Return the (X, Y) coordinate for the center point of the cell that contains the specified text.  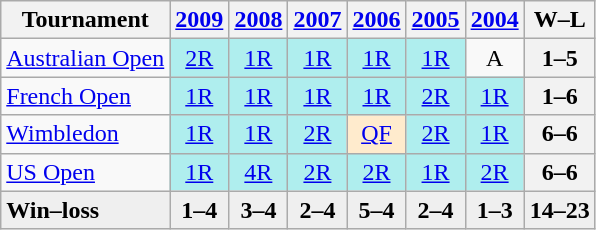
1–3 (494, 210)
2004 (494, 20)
2009 (200, 20)
1–5 (560, 58)
1–6 (560, 96)
14–23 (560, 210)
1–4 (200, 210)
2005 (436, 20)
2007 (318, 20)
5–4 (376, 210)
Wimbledon (86, 134)
QF (376, 134)
Australian Open (86, 58)
US Open (86, 172)
Win–loss (86, 210)
Tournament (86, 20)
3–4 (258, 210)
2006 (376, 20)
French Open (86, 96)
2008 (258, 20)
W–L (560, 20)
4R (258, 172)
A (494, 58)
